For the text-containing cell, return its midpoint in [x, y] coordinate format. 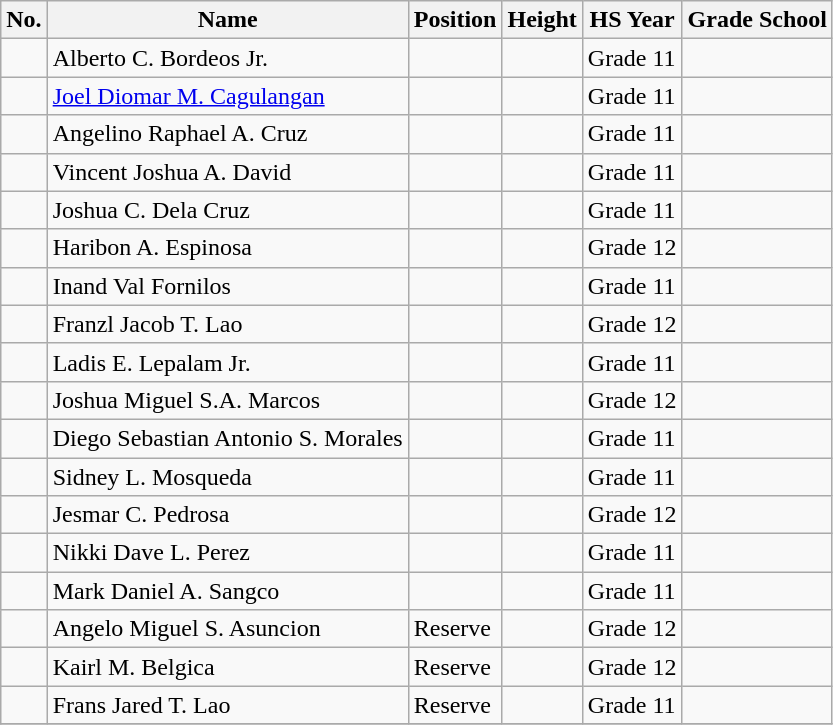
Ladis E. Lepalam Jr. [228, 362]
Nikki Dave L. Perez [228, 553]
Angelino Raphael A. Cruz [228, 134]
Alberto C. Bordeos Jr. [228, 58]
Angelo Miguel S. Asuncion [228, 629]
Mark Daniel A. Sangco [228, 591]
Frans Jared T. Lao [228, 705]
Sidney L. Mosqueda [228, 477]
Vincent Joshua A. David [228, 172]
No. [24, 20]
Kairl M. Belgica [228, 667]
Grade School [757, 20]
Joel Diomar M. Cagulangan [228, 96]
Jesmar C. Pedrosa [228, 515]
Height [542, 20]
HS Year [632, 20]
Inand Val Fornilos [228, 286]
Diego Sebastian Antonio S. Morales [228, 438]
Position [455, 20]
Name [228, 20]
Franzl Jacob T. Lao [228, 324]
Haribon A. Espinosa [228, 248]
Joshua Miguel S.A. Marcos [228, 400]
Joshua C. Dela Cruz [228, 210]
